Scan for the cell matching the given text and deliver its (x, y) coordinate at center. 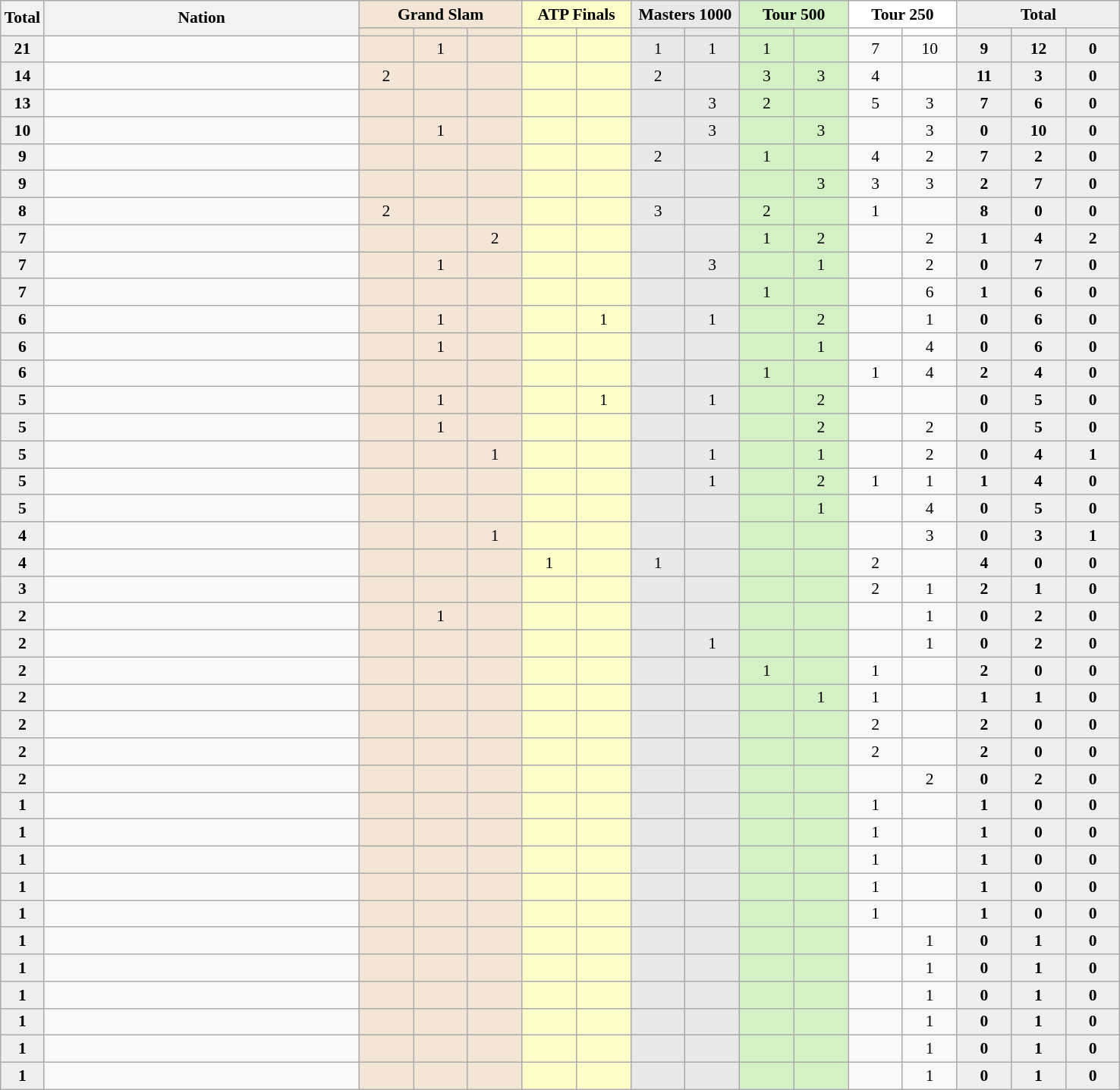
11 (984, 77)
21 (23, 49)
Nation (202, 18)
13 (23, 103)
Tour 500 (794, 14)
Tour 250 (903, 14)
12 (1039, 49)
Masters 1000 (684, 14)
ATP Finals (577, 14)
14 (23, 77)
Grand Slam (440, 14)
